Extract the [x, y] coordinate from the center of the cell holding the provided text.  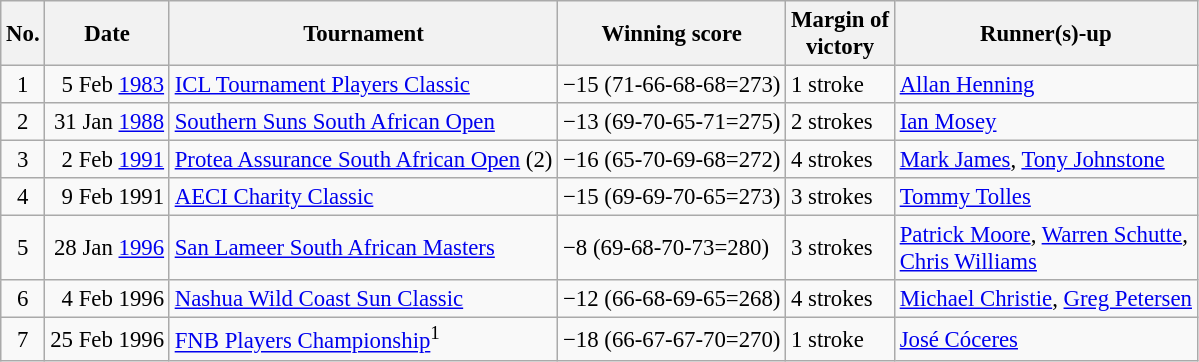
2 strokes [840, 122]
FNB Players Championship1 [363, 339]
−15 (71-66-68-68=273) [672, 85]
4 Feb 1996 [107, 299]
3 [23, 160]
Protea Assurance South African Open (2) [363, 160]
Nashua Wild Coast Sun Classic [363, 299]
25 Feb 1996 [107, 339]
Patrick Moore, Warren Schutte, Chris Williams [1046, 248]
2 [23, 122]
28 Jan 1996 [107, 248]
−18 (66-67-67-70=270) [672, 339]
AECI Charity Classic [363, 197]
Date [107, 34]
San Lameer South African Masters [363, 248]
−12 (66-68-69-65=268) [672, 299]
−8 (69-68-70-73=280) [672, 248]
Mark James, Tony Johnstone [1046, 160]
9 Feb 1991 [107, 197]
31 Jan 1988 [107, 122]
Michael Christie, Greg Petersen [1046, 299]
5 Feb 1983 [107, 85]
5 [23, 248]
−15 (69-69-70-65=273) [672, 197]
−13 (69-70-65-71=275) [672, 122]
−16 (65-70-69-68=272) [672, 160]
6 [23, 299]
Southern Suns South African Open [363, 122]
1 [23, 85]
Margin ofvictory [840, 34]
Allan Henning [1046, 85]
Tournament [363, 34]
Runner(s)-up [1046, 34]
Ian Mosey [1046, 122]
Tommy Tolles [1046, 197]
No. [23, 34]
2 Feb 1991 [107, 160]
ICL Tournament Players Classic [363, 85]
7 [23, 339]
4 [23, 197]
Winning score [672, 34]
José Cóceres [1046, 339]
